Pinpoint the cell where the given text exists, returning its (X, Y) midpoint coordinate. 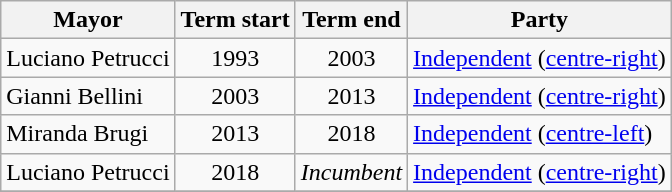
Party (540, 20)
Miranda Brugi (88, 134)
Independent (centre-left) (540, 134)
Term end (351, 20)
Gianni Bellini (88, 96)
Term start (235, 20)
1993 (235, 58)
Mayor (88, 20)
Incumbent (351, 172)
